Identify which cell holds the provided text, then report its (x, y) central coordinate. 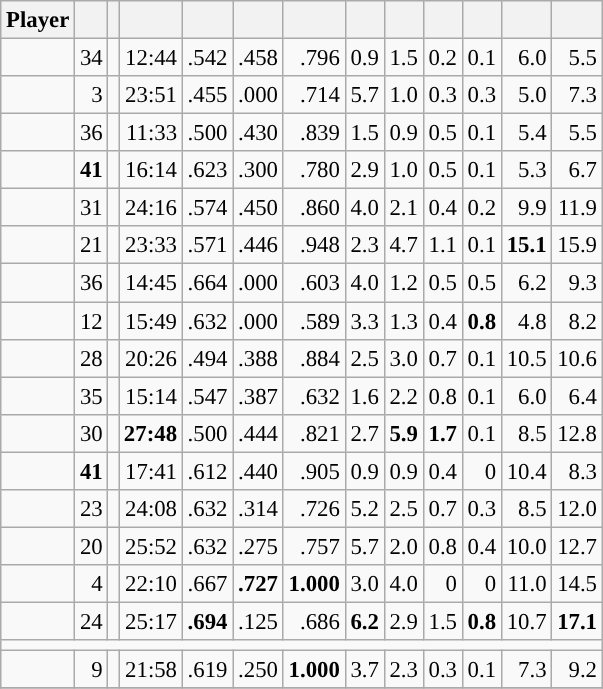
.494 (207, 358)
.714 (314, 95)
17.1 (577, 621)
.444 (258, 433)
3.3 (364, 321)
.250 (258, 670)
.664 (207, 283)
4 (92, 584)
.612 (207, 471)
10.5 (526, 358)
.603 (314, 283)
.446 (258, 245)
24:16 (151, 208)
27:48 (151, 433)
17:41 (151, 471)
6.7 (577, 170)
.619 (207, 670)
6.4 (577, 396)
5.4 (526, 133)
24:08 (151, 509)
10.6 (577, 358)
1.3 (404, 321)
Player (38, 20)
.542 (207, 58)
4.8 (526, 321)
.388 (258, 358)
.623 (207, 170)
9 (92, 670)
14:45 (151, 283)
.275 (258, 546)
.694 (207, 621)
.314 (258, 509)
11.0 (526, 584)
15:49 (151, 321)
3.7 (364, 670)
2.0 (404, 546)
.757 (314, 546)
.839 (314, 133)
4.7 (404, 245)
14.5 (577, 584)
.948 (314, 245)
35 (92, 396)
21:58 (151, 670)
.450 (258, 208)
.796 (314, 58)
.300 (258, 170)
15.9 (577, 245)
1.6 (364, 396)
.667 (207, 584)
5.3 (526, 170)
23:33 (151, 245)
1.1 (442, 245)
.726 (314, 509)
12.7 (577, 546)
31 (92, 208)
25:17 (151, 621)
12.8 (577, 433)
.905 (314, 471)
.884 (314, 358)
10.7 (526, 621)
24 (92, 621)
.387 (258, 396)
1.7 (442, 433)
9.2 (577, 670)
15.1 (526, 245)
3 (92, 95)
8.2 (577, 321)
15:14 (151, 396)
20 (92, 546)
.430 (258, 133)
2.7 (364, 433)
5.0 (526, 95)
1.2 (404, 283)
11:33 (151, 133)
30 (92, 433)
.727 (258, 584)
.440 (258, 471)
23:51 (151, 95)
9.3 (577, 283)
5.2 (364, 509)
12.0 (577, 509)
5.9 (404, 433)
.686 (314, 621)
.574 (207, 208)
.571 (207, 245)
16:14 (151, 170)
8.3 (577, 471)
2.1 (404, 208)
10.4 (526, 471)
34 (92, 58)
10.0 (526, 546)
.455 (207, 95)
.821 (314, 433)
9.9 (526, 208)
11.9 (577, 208)
28 (92, 358)
2.2 (404, 396)
.458 (258, 58)
.589 (314, 321)
.860 (314, 208)
12:44 (151, 58)
22:10 (151, 584)
.125 (258, 621)
.780 (314, 170)
12 (92, 321)
20:26 (151, 358)
21 (92, 245)
23 (92, 509)
.547 (207, 396)
25:52 (151, 546)
